Detect which cell encompasses the target text, then output its (X, Y) center coordinate. 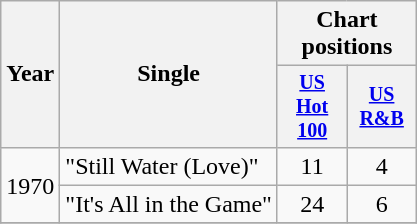
"Still Water (Love)" (169, 166)
6 (382, 204)
11 (312, 166)
1970 (30, 185)
USR&B (382, 106)
"It's All in the Game" (169, 204)
Chart positions (346, 34)
Single (169, 74)
4 (382, 166)
Year (30, 74)
USHot 100 (312, 106)
24 (312, 204)
